Return [x, y] of the center of cell containing provided text 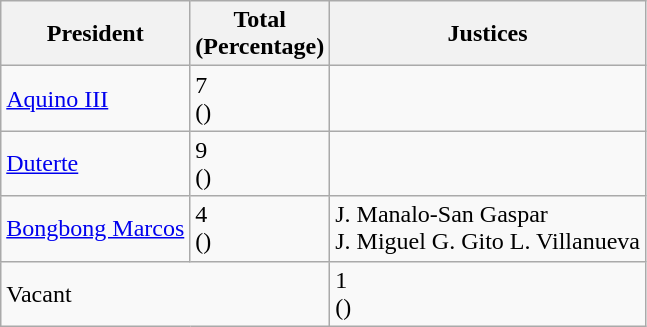
4() [260, 228]
J. Manalo-San GasparJ. Miguel G. Gito L. Villanueva [488, 228]
Vacant [166, 294]
President [96, 34]
9() [260, 164]
Total(Percentage) [260, 34]
1() [488, 294]
Justices [488, 34]
7() [260, 98]
Bongbong Marcos [96, 228]
Aquino III [96, 98]
Duterte [96, 164]
